For the text-containing cell, return its midpoint in (x, y) coordinate format. 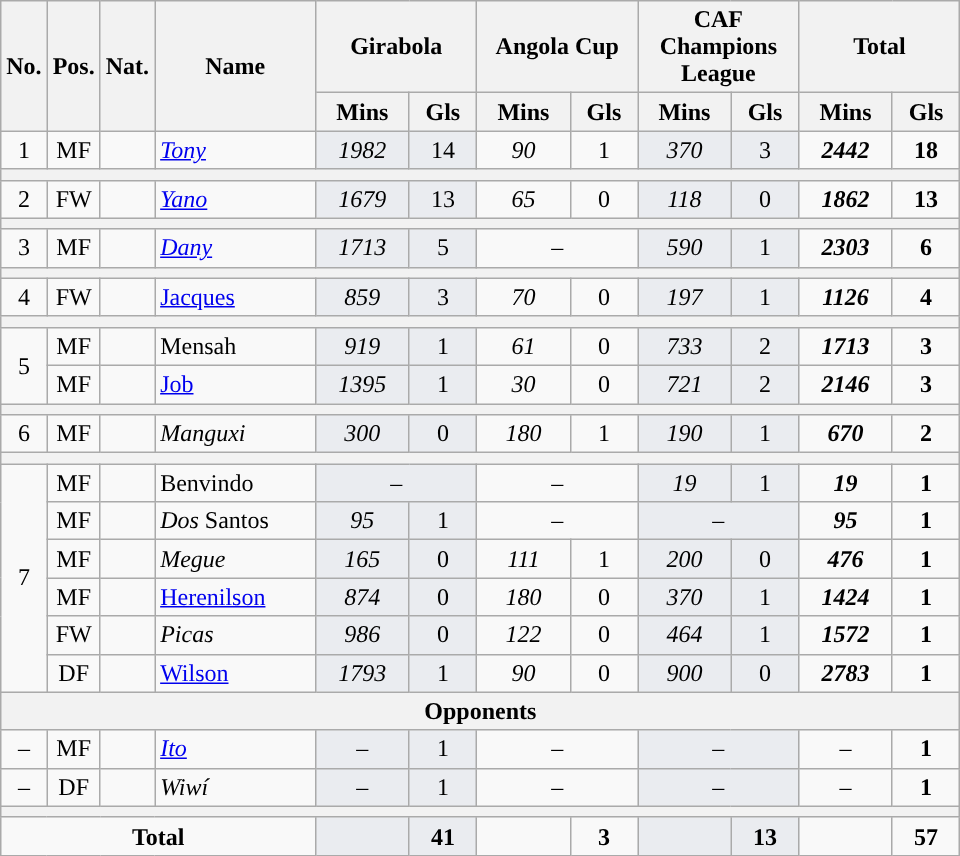
2783 (846, 673)
476 (846, 559)
Jacques (236, 297)
1572 (846, 635)
733 (684, 346)
Mensah (236, 346)
118 (684, 199)
Girabola (396, 47)
Herenilson (236, 597)
200 (684, 559)
Picas (236, 635)
61 (524, 346)
18 (926, 150)
874 (362, 597)
300 (362, 434)
65 (524, 199)
Job (236, 384)
Wiwí (236, 787)
1679 (362, 199)
2146 (846, 384)
Manguxi (236, 434)
CAF Champions League (718, 47)
165 (362, 559)
122 (524, 635)
No. (24, 66)
900 (684, 673)
Pos. (74, 66)
111 (524, 559)
Wilson (236, 673)
Name (236, 66)
590 (684, 248)
986 (362, 635)
190 (684, 434)
197 (684, 297)
14 (443, 150)
1793 (362, 673)
30 (524, 384)
Angola Cup (558, 47)
Dany (236, 248)
1862 (846, 199)
2442 (846, 150)
2303 (846, 248)
721 (684, 384)
464 (684, 635)
1982 (362, 150)
1424 (846, 597)
57 (926, 836)
Dos Santos (236, 521)
1126 (846, 297)
7 (24, 578)
Yano (236, 199)
1395 (362, 384)
670 (846, 434)
Benvindo (236, 483)
70 (524, 297)
Megue (236, 559)
41 (443, 836)
Opponents (480, 711)
Tony (236, 150)
919 (362, 346)
Ito (236, 749)
859 (362, 297)
Nat. (127, 66)
